Output the (x, y) coordinate of the center of the cell containing the given text.  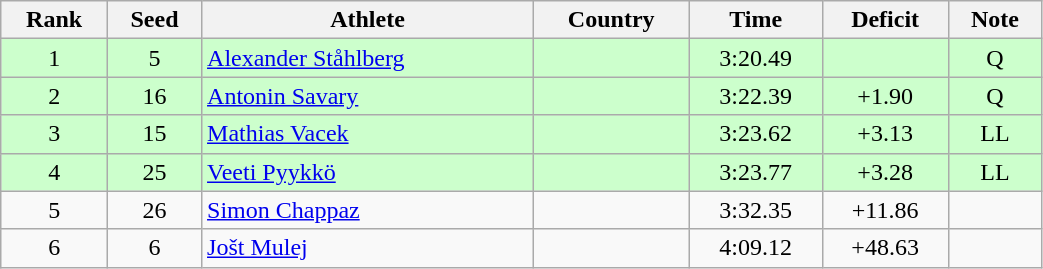
4 (54, 172)
Time (756, 20)
3:23.62 (756, 134)
3:20.49 (756, 58)
Country (611, 20)
Mathias Vacek (368, 134)
Deficit (885, 20)
4:09.12 (756, 248)
Seed (155, 20)
Athlete (368, 20)
26 (155, 210)
+1.90 (885, 96)
Note (995, 20)
Antonin Savary (368, 96)
3:23.77 (756, 172)
3:22.39 (756, 96)
+3.28 (885, 172)
15 (155, 134)
Alexander Ståhlberg (368, 58)
25 (155, 172)
Rank (54, 20)
1 (54, 58)
+3.13 (885, 134)
Veeti Pyykkö (368, 172)
2 (54, 96)
3:32.35 (756, 210)
+48.63 (885, 248)
Jošt Mulej (368, 248)
16 (155, 96)
Simon Chappaz (368, 210)
3 (54, 134)
+11.86 (885, 210)
